Scan for the cell matching the given text and deliver its [X, Y] coordinate at center. 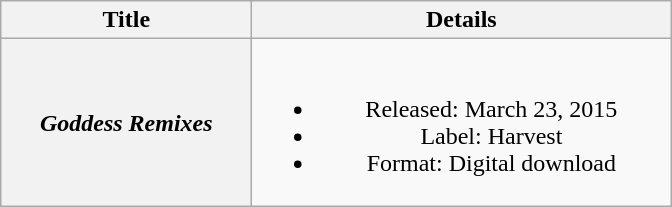
Details [462, 20]
Title [126, 20]
Released: March 23, 2015Label: HarvestFormat: Digital download [462, 122]
Goddess Remixes [126, 122]
